Scan for the cell matching the given text and deliver its [X, Y] coordinate at center. 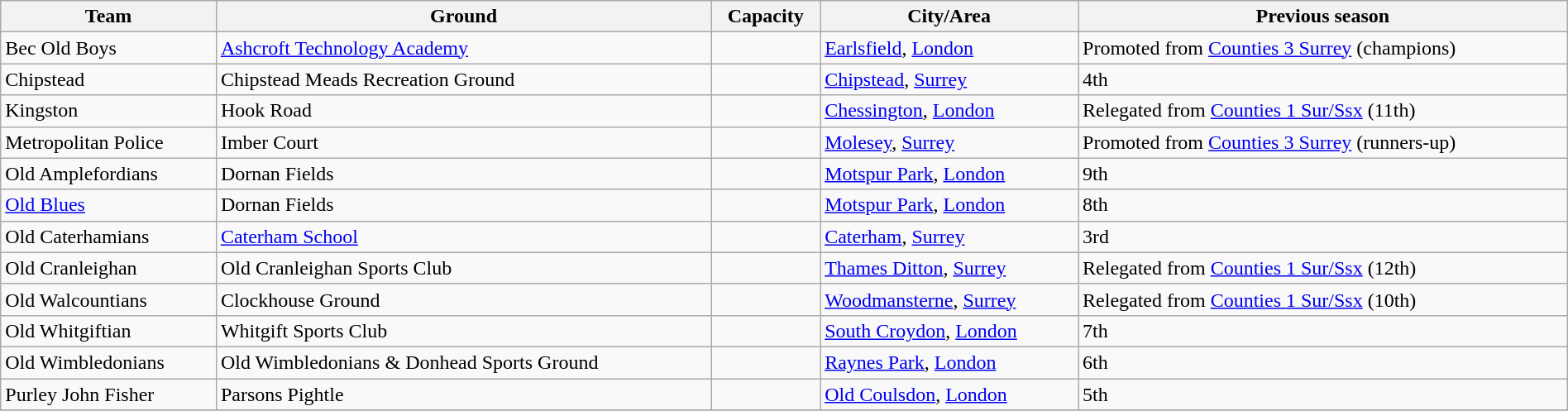
Old Walcountians [109, 299]
Purley John Fisher [109, 394]
Old Coulsdon, London [949, 394]
Ashcroft Technology Academy [463, 48]
City/Area [949, 17]
Kingston [109, 111]
Metropolitan Police [109, 142]
9th [1323, 174]
Parsons Pightle [463, 394]
Woodmansterne, Surrey [949, 299]
Old Cranleighan Sports Club [463, 268]
5th [1323, 394]
Earlsfield, London [949, 48]
Hook Road [463, 111]
Capacity [766, 17]
Caterham School [463, 237]
6th [1323, 362]
8th [1323, 205]
Bec Old Boys [109, 48]
Promoted from Counties 3 Surrey (champions) [1323, 48]
7th [1323, 331]
Imber Court [463, 142]
Chipstead [109, 79]
Relegated from Counties 1 Sur/Ssx (12th) [1323, 268]
Clockhouse Ground [463, 299]
South Croydon, London [949, 331]
Old Wimbledonians [109, 362]
Chipstead Meads Recreation Ground [463, 79]
Whitgift Sports Club [463, 331]
Old Whitgiftian [109, 331]
Relegated from Counties 1 Sur/Ssx (11th) [1323, 111]
Thames Ditton, Surrey [949, 268]
Ground [463, 17]
4th [1323, 79]
Raynes Park, London [949, 362]
Old Blues [109, 205]
Chipstead, Surrey [949, 79]
Old Amplefordians [109, 174]
Old Wimbledonians & Donhead Sports Ground [463, 362]
Team [109, 17]
Promoted from Counties 3 Surrey (runners-up) [1323, 142]
Previous season [1323, 17]
Relegated from Counties 1 Sur/Ssx (10th) [1323, 299]
Old Caterhamians [109, 237]
Molesey, Surrey [949, 142]
3rd [1323, 237]
Caterham, Surrey [949, 237]
Old Cranleighan [109, 268]
Chessington, London [949, 111]
